Determine the (X, Y) coordinate at the center of the cell enclosing the given text.  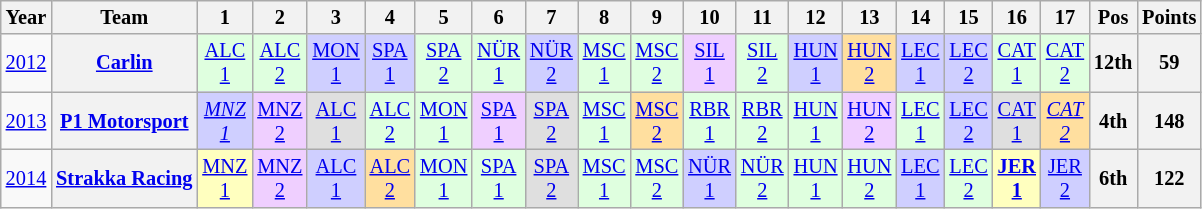
6th (1113, 178)
RBR2 (762, 121)
13 (869, 17)
2012 (26, 63)
9 (656, 17)
15 (968, 17)
SIL1 (710, 63)
RBR1 (710, 121)
14 (920, 17)
Carlin (124, 63)
59 (1169, 63)
6 (498, 17)
7 (552, 17)
P1 Motorsport (124, 121)
12th (1113, 63)
2014 (26, 178)
1 (224, 17)
2013 (26, 121)
4 (390, 17)
JER2 (1065, 178)
JER1 (1017, 178)
148 (1169, 121)
122 (1169, 178)
Pos (1113, 17)
12 (816, 17)
8 (604, 17)
16 (1017, 17)
Points (1169, 17)
SIL2 (762, 63)
4th (1113, 121)
Team (124, 17)
Year (26, 17)
10 (710, 17)
11 (762, 17)
3 (336, 17)
17 (1065, 17)
Strakka Racing (124, 178)
5 (444, 17)
2 (280, 17)
